Return the (x, y) coordinate for the center point of the cell that contains the specified text.  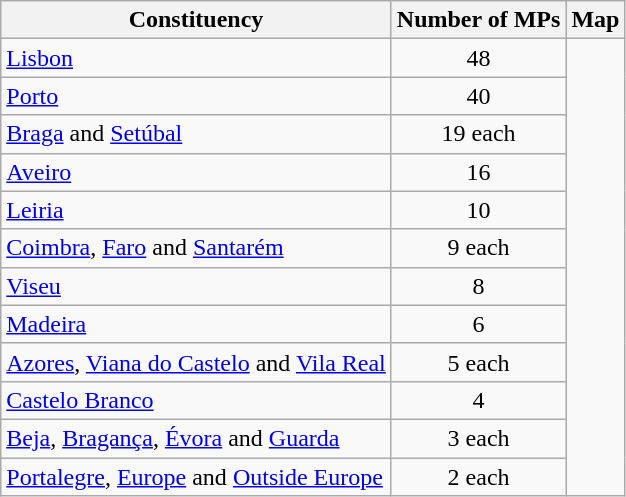
6 (478, 324)
Braga and Setúbal (196, 134)
Porto (196, 96)
2 each (478, 477)
48 (478, 58)
Viseu (196, 286)
Coimbra, Faro and Santarém (196, 248)
Portalegre, Europe and Outside Europe (196, 477)
Madeira (196, 324)
4 (478, 400)
8 (478, 286)
9 each (478, 248)
Map (596, 20)
Number of MPs (478, 20)
Constituency (196, 20)
3 each (478, 438)
Leiria (196, 210)
Azores, Viana do Castelo and Vila Real (196, 362)
16 (478, 172)
Beja, Bragança, Évora and Guarda (196, 438)
19 each (478, 134)
5 each (478, 362)
10 (478, 210)
Lisbon (196, 58)
40 (478, 96)
Castelo Branco (196, 400)
Aveiro (196, 172)
